Scan for the cell matching the given text and deliver its [x, y] coordinate at center. 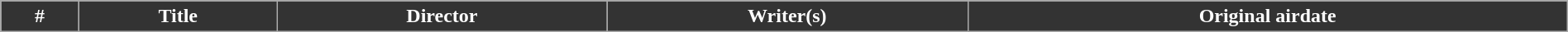
# [40, 16]
Director [442, 16]
Original airdate [1267, 16]
Title [178, 16]
Writer(s) [787, 16]
